Pinpoint the cell where the given text exists, returning its [x, y] midpoint coordinate. 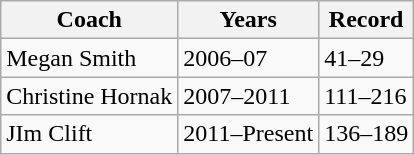
2006–07 [248, 58]
Years [248, 20]
Coach [90, 20]
2007–2011 [248, 96]
41–29 [366, 58]
2011–Present [248, 134]
JIm Clift [90, 134]
111–216 [366, 96]
Record [366, 20]
Christine Hornak [90, 96]
136–189 [366, 134]
Megan Smith [90, 58]
